Capture the cell that displays the provided text and extract its [x, y] central coordinate. 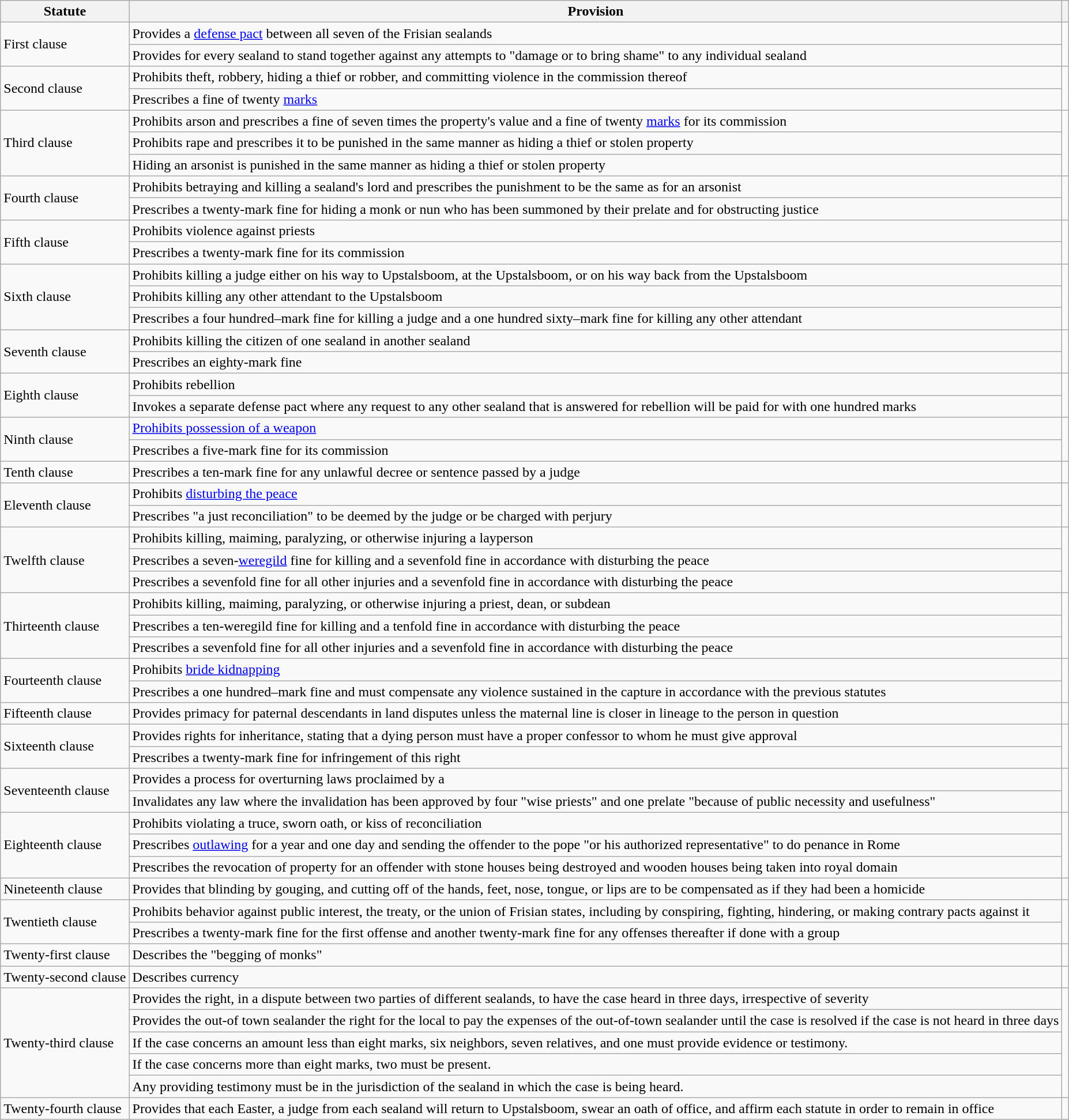
Prescribes a twenty-mark fine for infringement of this right [596, 757]
Prescribes a twenty-mark fine for hiding a monk or nun who has been summoned by their prelate and for obstructing justice [596, 209]
Prohibits violating a truce, sworn oath, or kiss of reconciliation [596, 823]
Eighth clause [65, 395]
Provision [596, 12]
Prescribes a one hundred–mark fine and must compensate any violence sustained in the capture in accordance with the previous statutes [596, 692]
Twelfth clause [65, 560]
If the case concerns an amount less than eight marks, six neighbors, seven relatives, and one must provide evidence or testimony. [596, 1043]
Prohibits killing any other attendant to the Upstalsboom [596, 297]
Any providing testimony must be in the jurisdiction of the sealand in which the case is being heard. [596, 1087]
Prescribes a twenty-mark fine for the first offense and another twenty-mark fine for any offenses thereafter if done with a group [596, 933]
Fourteenth clause [65, 681]
Prescribes a seven-weregild fine for killing and a sevenfold fine in accordance with disturbing the peace [596, 560]
Prescribes a ten-weregild fine for killing and a tenfold fine in accordance with disturbing the peace [596, 625]
Ninth clause [65, 439]
Nineteenth clause [65, 889]
Prohibits disturbing the peace [596, 494]
Prohibits betraying and killing a sealand's lord and prescribes the punishment to be the same as for an arsonist [596, 187]
Seventeenth clause [65, 790]
Sixth clause [65, 297]
Fourth clause [65, 198]
Prohibits rape and prescribes it to be punished in the same manner as hiding a thief or stolen property [596, 143]
Prohibits killing, maiming, paralyzing, or otherwise injuring a priest, dean, or subdean [596, 604]
Prohibits violence against priests [596, 231]
Invokes a separate defense pact where any request to any other sealand that is answered for rebellion will be paid for with one hundred marks [596, 406]
Twenty-first clause [65, 955]
Statute [65, 12]
Prescribes a four hundred–mark fine for killing a judge and a one hundred sixty–mark fine for killing any other attendant [596, 319]
Prohibits killing, maiming, paralyzing, or otherwise injuring a layperson [596, 538]
Prescribes an eighty-mark fine [596, 363]
Provides that blinding by gouging, and cutting off of the hands, feet, nose, tongue, or lips are to be compensated as if they had been a homicide [596, 889]
Twentieth clause [65, 922]
Third clause [65, 143]
First clause [65, 44]
Describes currency [596, 977]
Twenty-second clause [65, 977]
Prescribes the revocation of property for an offender with stone houses being destroyed and wooden houses being taken into royal domain [596, 867]
Prescribes a twenty-mark fine for its commission [596, 252]
If the case concerns more than eight marks, two must be present. [596, 1065]
Eighteenth clause [65, 845]
Provides a defense pact between all seven of the Frisian sealands [596, 33]
Provides the right, in a dispute between two parties of different sealands, to have the case heard in three days, irrespective of severity [596, 999]
Thirteenth clause [65, 625]
Twenty-fourth clause [65, 1108]
Invalidates any law where the invalidation has been approved by four "wise priests" and one prelate "because of public necessity and usefulness" [596, 801]
Prohibits arson and prescribes a fine of seven times the property's value and a fine of twenty marks for its commission [596, 121]
Tenth clause [65, 472]
Describes the "begging of monks" [596, 955]
Provides rights for inheritance, stating that a dying person must have a proper confessor to whom he must give approval [596, 736]
Prohibits rebellion [596, 384]
Seventh clause [65, 352]
Provides for every sealand to stand together against any attempts to "damage or to bring shame" to any individual sealand [596, 55]
Prescribes a ten-mark fine for any unlawful decree or sentence passed by a judge [596, 472]
Fifteenth clause [65, 714]
Second clause [65, 88]
Prohibits killing the citizen of one sealand in another sealand [596, 341]
Provides primacy for paternal descendants in land disputes unless the maternal line is closer in lineage to the person in question [596, 714]
Fifth clause [65, 242]
Prescribes a fine of twenty marks [596, 99]
Prescribes outlawing for a year and one day and sending the offender to the pope "or his authorized representative" to do penance in Rome [596, 845]
Prohibits theft, robbery, hiding a thief or robber, and committing violence in the commission thereof [596, 77]
Eleventh clause [65, 505]
Sixteenth clause [65, 746]
Prohibits bride kidnapping [596, 670]
Prohibits possession of a weapon [596, 428]
Prohibits killing a judge either on his way to Upstalsboom, at the Upstalsboom, or on his way back from the Upstalsboom [596, 275]
Prescribes a five-mark fine for its commission [596, 450]
Prescribes "a just reconciliation" to be deemed by the judge or be charged with perjury [596, 516]
Provides a process for overturning laws proclaimed by a [596, 779]
Twenty-third clause [65, 1043]
Hiding an arsonist is punished in the same manner as hiding a thief or stolen property [596, 165]
